From the cell containing the given text, extract its center point as (x, y) coordinate. 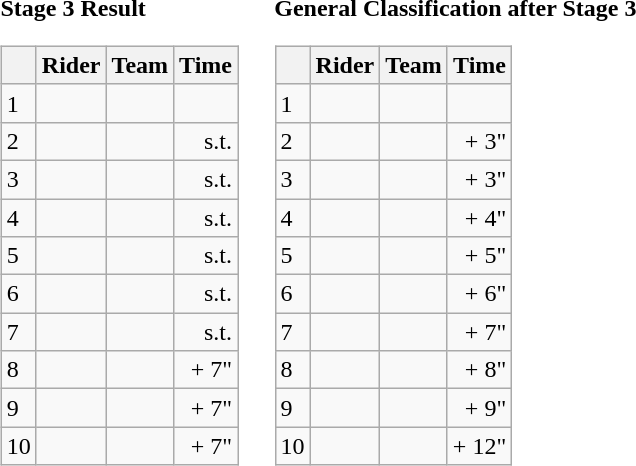
+ 12" (479, 446)
+ 5" (479, 256)
+ 4" (479, 217)
+ 8" (479, 370)
+ 6" (479, 294)
+ 9" (479, 408)
